Detect which cell encompasses the target text, then output its (x, y) center coordinate. 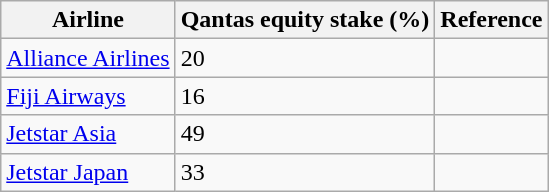
49 (305, 134)
16 (305, 96)
Airline (88, 20)
Alliance Airlines (88, 58)
Jetstar Japan (88, 172)
33 (305, 172)
Fiji Airways (88, 96)
Qantas equity stake (%) (305, 20)
Jetstar Asia (88, 134)
Reference (492, 20)
20 (305, 58)
